Extract the (x, y) coordinate from the center of the cell holding the provided text.  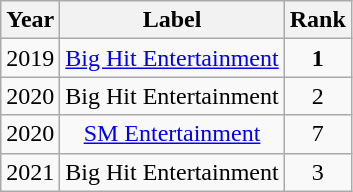
2021 (30, 172)
2 (318, 96)
SM Entertainment (172, 134)
Rank (318, 20)
2019 (30, 58)
Label (172, 20)
7 (318, 134)
1 (318, 58)
3 (318, 172)
Year (30, 20)
